Provide the (x, y) coordinate of the cell's center where the given text is located.  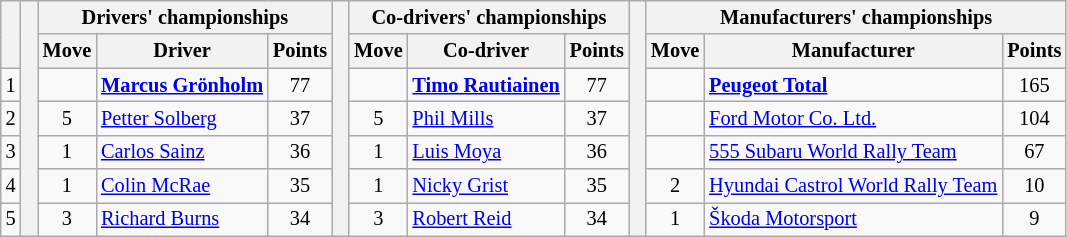
104 (1034, 118)
Co-drivers' championships (489, 17)
Manufacturers' championships (856, 17)
4 (11, 186)
67 (1034, 152)
Petter Solberg (182, 118)
Co-driver (486, 51)
Marcus Grönholm (182, 85)
Nicky Grist (486, 186)
Hyundai Castrol World Rally Team (853, 186)
Robert Reid (486, 219)
Timo Rautiainen (486, 85)
Peugeot Total (853, 85)
Manufacturer (853, 51)
10 (1034, 186)
Driver (182, 51)
165 (1034, 85)
Colin McRae (182, 186)
Drivers' championships (185, 17)
555 Subaru World Rally Team (853, 152)
Carlos Sainz (182, 152)
Richard Burns (182, 219)
9 (1034, 219)
Ford Motor Co. Ltd. (853, 118)
Phil Mills (486, 118)
Luis Moya (486, 152)
Škoda Motorsport (853, 219)
